For the text-containing cell, return its midpoint in [x, y] coordinate format. 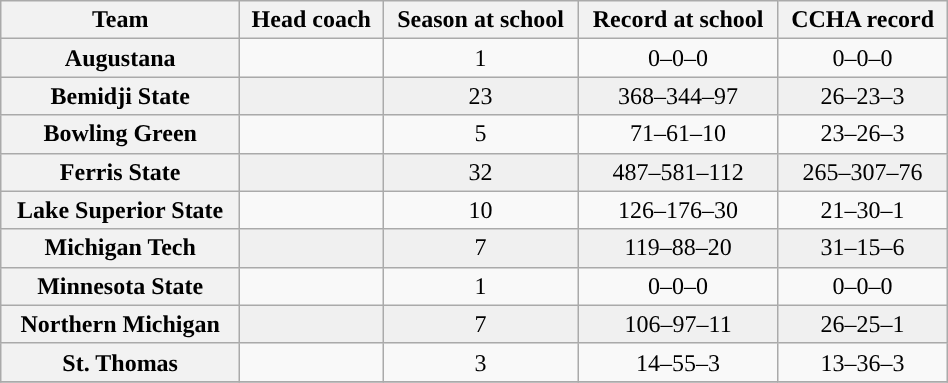
10 [480, 210]
CCHA record [862, 20]
Head coach [312, 20]
5 [480, 134]
106–97–11 [678, 324]
St. Thomas [120, 362]
23 [480, 96]
Record at school [678, 20]
13–36–3 [862, 362]
Minnesota State [120, 286]
487–581–112 [678, 172]
Team [120, 20]
265–307–76 [862, 172]
126–176–30 [678, 210]
Northern Michigan [120, 324]
368–344–97 [678, 96]
Lake Superior State [120, 210]
119–88–20 [678, 248]
Bemidji State [120, 96]
26–25–1 [862, 324]
23–26–3 [862, 134]
Augustana [120, 58]
21–30–1 [862, 210]
71–61–10 [678, 134]
26–23–3 [862, 96]
Season at school [480, 20]
14–55–3 [678, 362]
Michigan Tech [120, 248]
Ferris State [120, 172]
32 [480, 172]
Bowling Green [120, 134]
3 [480, 362]
31–15–6 [862, 248]
